Return (x, y) of the center of cell containing provided text 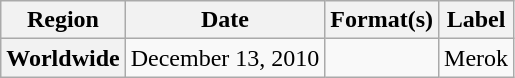
Date (225, 20)
Format(s) (382, 20)
December 13, 2010 (225, 58)
Label (476, 20)
Region (63, 20)
Merok (476, 58)
Worldwide (63, 58)
